Determine the [x, y] coordinate at the center of the cell enclosing the given text.  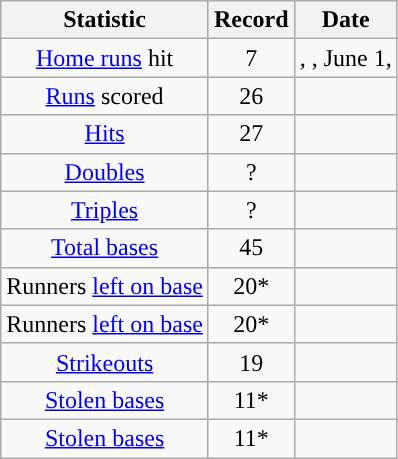
Doubles [105, 172]
Strikeouts [105, 362]
7 [251, 58]
27 [251, 134]
, , June 1, [346, 58]
Triples [105, 210]
45 [251, 248]
Runs scored [105, 96]
26 [251, 96]
19 [251, 362]
Statistic [105, 20]
Total bases [105, 248]
Date [346, 20]
Record [251, 20]
Hits [105, 134]
Home runs hit [105, 58]
